Output the [X, Y] coordinate of the center of the cell containing the given text.  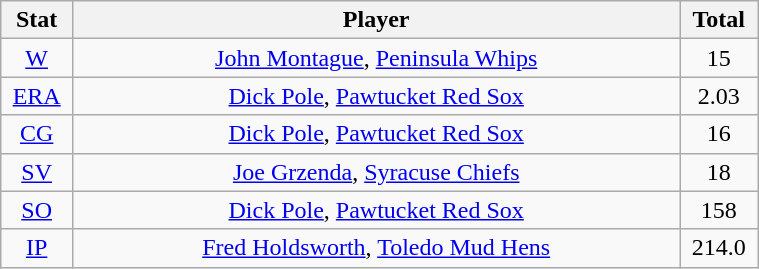
214.0 [719, 248]
Player [376, 20]
Joe Grzenda, Syracuse Chiefs [376, 172]
Stat [37, 20]
IP [37, 248]
15 [719, 58]
SV [37, 172]
W [37, 58]
SO [37, 210]
CG [37, 134]
Fred Holdsworth, Toledo Mud Hens [376, 248]
16 [719, 134]
Total [719, 20]
ERA [37, 96]
18 [719, 172]
158 [719, 210]
2.03 [719, 96]
John Montague, Peninsula Whips [376, 58]
